Scan for the cell matching the given text and deliver its (x, y) coordinate at center. 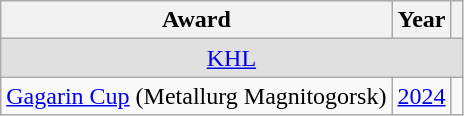
2024 (422, 96)
Award (196, 20)
KHL (232, 58)
Year (422, 20)
Gagarin Cup (Metallurg Magnitogorsk) (196, 96)
